Detect which cell encompasses the target text, then output its (X, Y) center coordinate. 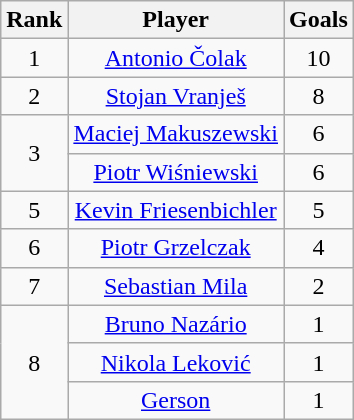
Antonio Čolak (176, 58)
Player (176, 20)
Sebastian Mila (176, 286)
Bruno Nazário (176, 324)
Kevin Friesenbichler (176, 210)
Gerson (176, 400)
10 (319, 58)
Piotr Grzelczak (176, 248)
3 (34, 153)
Piotr Wiśniewski (176, 172)
4 (319, 248)
Rank (34, 20)
Nikola Leković (176, 362)
Goals (319, 20)
Stojan Vranješ (176, 96)
Maciej Makuszewski (176, 134)
7 (34, 286)
